Scan for the cell matching the given text and deliver its (X, Y) coordinate at center. 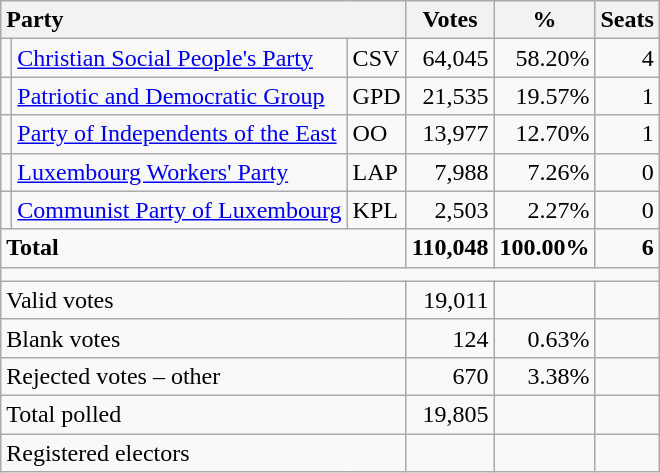
GPD (376, 96)
21,535 (450, 96)
Christian Social People's Party (180, 58)
% (544, 20)
0.63% (544, 338)
19.57% (544, 96)
4 (627, 58)
7,988 (450, 172)
670 (450, 376)
Votes (450, 20)
19,805 (450, 414)
Party (204, 20)
12.70% (544, 134)
100.00% (544, 248)
58.20% (544, 58)
Blank votes (204, 338)
Total polled (204, 414)
OO (376, 134)
3.38% (544, 376)
124 (450, 338)
110,048 (450, 248)
7.26% (544, 172)
Rejected votes – other (204, 376)
Party of Independents of the East (180, 134)
Seats (627, 20)
Patriotic and Democratic Group (180, 96)
13,977 (450, 134)
CSV (376, 58)
2.27% (544, 210)
Luxembourg Workers' Party (180, 172)
64,045 (450, 58)
Communist Party of Luxembourg (180, 210)
LAP (376, 172)
19,011 (450, 300)
Valid votes (204, 300)
Registered electors (204, 453)
Total (204, 248)
KPL (376, 210)
2,503 (450, 210)
6 (627, 248)
